Extract the (X, Y) coordinate from the center of the cell holding the provided text.  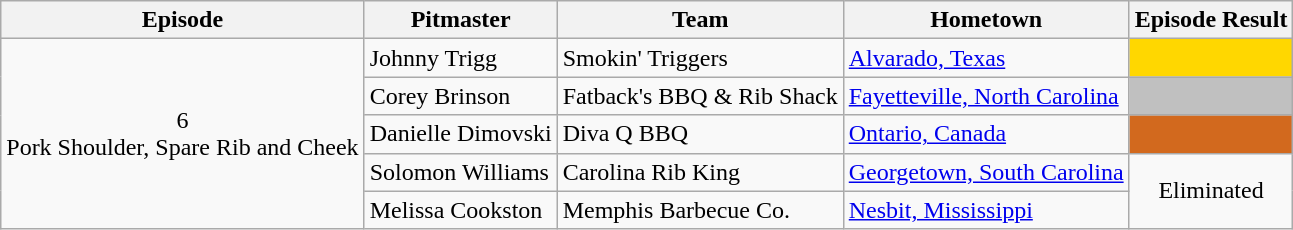
Melissa Cookston (460, 210)
Fatback's BBQ & Rib Shack (700, 96)
Johnny Trigg (460, 58)
Memphis Barbecue Co. (700, 210)
Ontario, Canada (986, 134)
Nesbit, Mississippi (986, 210)
Episode (182, 20)
Eliminated (1211, 191)
Alvarado, Texas (986, 58)
6Pork Shoulder, Spare Rib and Cheek (182, 134)
Diva Q BBQ (700, 134)
Georgetown, South Carolina (986, 172)
Carolina Rib King (700, 172)
Fayetteville, North Carolina (986, 96)
Pitmaster (460, 20)
Danielle Dimovski (460, 134)
Corey Brinson (460, 96)
Episode Result (1211, 20)
Solomon Williams (460, 172)
Smokin' Triggers (700, 58)
Hometown (986, 20)
Team (700, 20)
